Determine the (X, Y) coordinate at the center of the cell enclosing the given text.  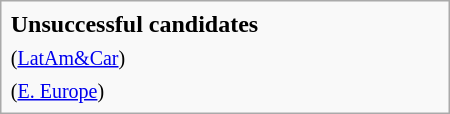
(LatAm&Car) (224, 57)
(E. Europe) (224, 90)
Unsuccessful candidates (224, 24)
